Determine the [X, Y] coordinate at the center of the cell enclosing the given text.  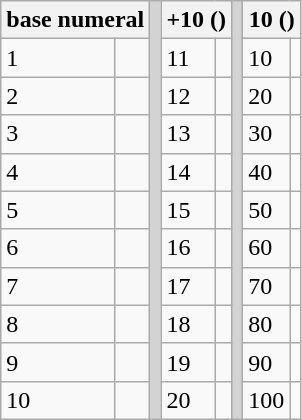
14 [188, 172]
5 [58, 210]
+10 () [196, 20]
17 [188, 286]
18 [188, 324]
11 [188, 58]
90 [266, 362]
10 () [272, 20]
9 [58, 362]
7 [58, 286]
19 [188, 362]
70 [266, 286]
40 [266, 172]
2 [58, 96]
4 [58, 172]
30 [266, 134]
50 [266, 210]
1 [58, 58]
base numeral [76, 20]
12 [188, 96]
15 [188, 210]
100 [266, 400]
3 [58, 134]
13 [188, 134]
6 [58, 248]
80 [266, 324]
8 [58, 324]
60 [266, 248]
16 [188, 248]
